From the cell containing the given text, extract its center point as (X, Y) coordinate. 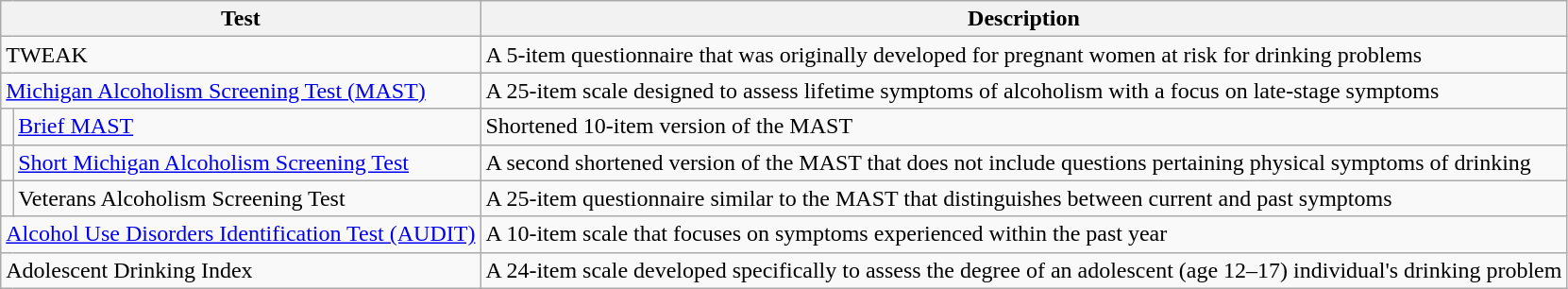
A 5-item questionnaire that was originally developed for pregnant women at risk for drinking problems (1023, 55)
A second shortened version of the MAST that does not include questions pertaining physical symptoms of drinking (1023, 162)
Test (241, 19)
A 24-item scale developed specifically to assess the degree of an adolescent (age 12–17) individual's drinking problem (1023, 270)
Alcohol Use Disorders Identification Test (AUDIT) (241, 234)
Veterans Alcoholism Screening Test (247, 198)
Brief MAST (247, 127)
A 25-item questionnaire similar to the MAST that distinguishes between current and past symptoms (1023, 198)
Michigan Alcoholism Screening Test (MAST) (241, 91)
A 10-item scale that focuses on symptoms experienced within the past year (1023, 234)
A 25-item scale designed to assess lifetime symptoms of alcoholism with a focus on late-stage symptoms (1023, 91)
TWEAK (241, 55)
Description (1023, 19)
Short Michigan Alcoholism Screening Test (247, 162)
Adolescent Drinking Index (241, 270)
Shortened 10-item version of the MAST (1023, 127)
